Extract the (X, Y) coordinate from the center of the cell holding the provided text.  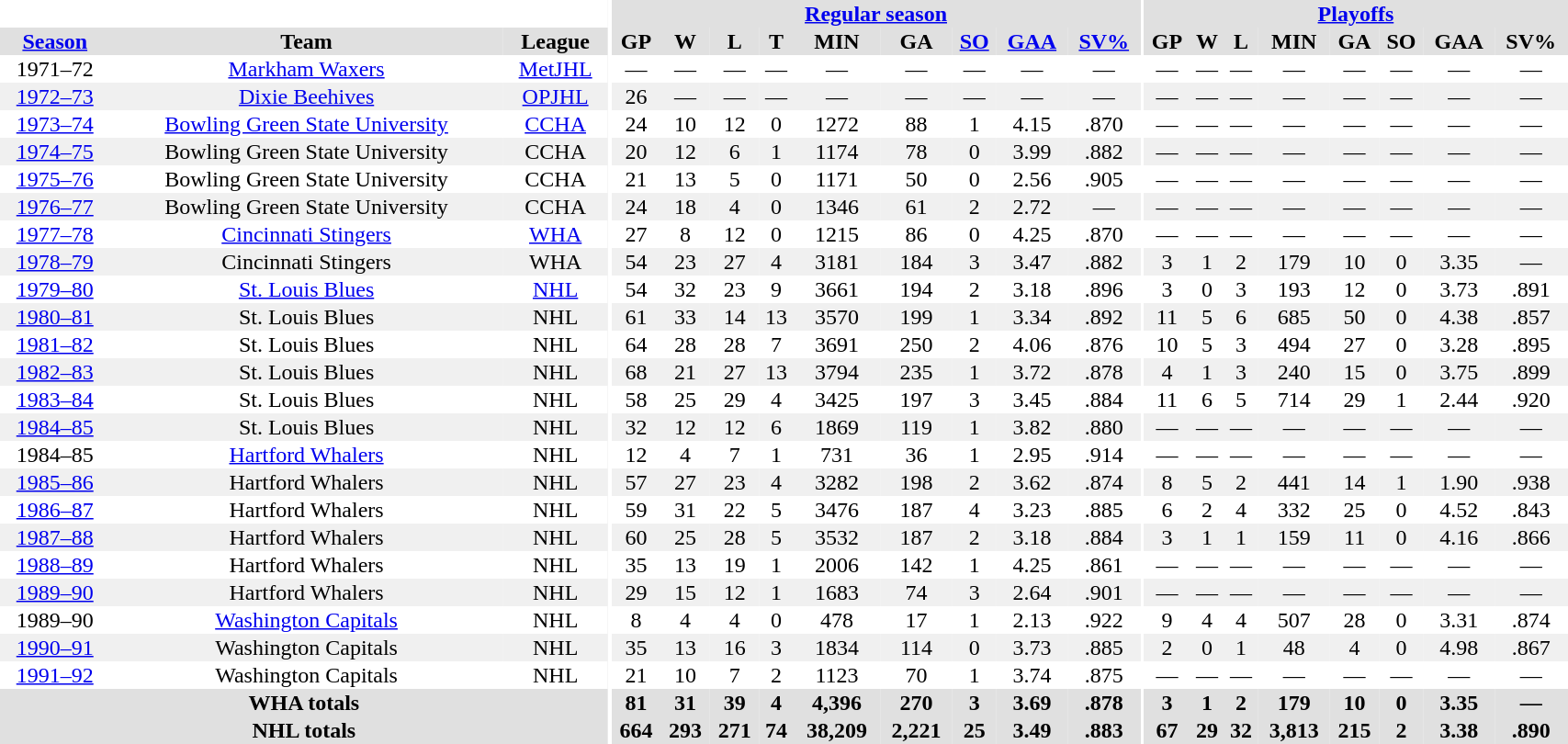
1981–82 (55, 344)
3.45 (1032, 400)
2.95 (1032, 455)
88 (916, 124)
3.69 (1032, 703)
T (775, 41)
3282 (838, 482)
.861 (1104, 565)
.938 (1531, 482)
Team (307, 41)
4,396 (838, 703)
1983–84 (55, 400)
685 (1294, 317)
1869 (838, 427)
1174 (838, 152)
441 (1294, 482)
70 (916, 675)
Playoffs (1356, 14)
20 (637, 152)
3.38 (1459, 730)
1986–87 (55, 510)
494 (1294, 344)
Season (55, 41)
1834 (838, 648)
3.34 (1032, 317)
270 (916, 703)
1272 (838, 124)
1.90 (1459, 482)
664 (637, 730)
38,209 (838, 730)
Regular season (876, 14)
1977–78 (55, 234)
3532 (838, 537)
86 (916, 234)
.875 (1104, 675)
.901 (1104, 592)
3181 (838, 262)
250 (916, 344)
184 (916, 262)
.895 (1531, 344)
.891 (1531, 289)
16 (735, 648)
.922 (1104, 620)
WHA totals (304, 703)
26 (637, 96)
2.56 (1032, 179)
4.15 (1032, 124)
78 (916, 152)
3794 (838, 372)
4.98 (1459, 648)
33 (685, 317)
1975–76 (55, 179)
2,221 (916, 730)
1683 (838, 592)
194 (916, 289)
198 (916, 482)
271 (735, 730)
36 (916, 455)
1982–83 (55, 372)
68 (637, 372)
1979–80 (55, 289)
1973–74 (55, 124)
1974–75 (55, 152)
4.52 (1459, 510)
.867 (1531, 648)
59 (637, 510)
1171 (838, 179)
3570 (838, 317)
2.13 (1032, 620)
1988–89 (55, 565)
League (556, 41)
60 (637, 537)
81 (637, 703)
197 (916, 400)
.843 (1531, 510)
.899 (1531, 372)
.883 (1104, 730)
64 (637, 344)
2.64 (1032, 592)
.857 (1531, 317)
17 (916, 620)
1971–72 (55, 69)
MetJHL (556, 69)
240 (1294, 372)
478 (838, 620)
3,813 (1294, 730)
3.82 (1032, 427)
1978–79 (55, 262)
39 (735, 703)
3661 (838, 289)
1980–81 (55, 317)
3.47 (1032, 262)
58 (637, 400)
1123 (838, 675)
1976–77 (55, 207)
3.75 (1459, 372)
193 (1294, 289)
1985–86 (55, 482)
3.72 (1032, 372)
3476 (838, 510)
1991–92 (55, 675)
57 (637, 482)
3425 (838, 400)
1346 (838, 207)
4.16 (1459, 537)
1990–91 (55, 648)
731 (838, 455)
.892 (1104, 317)
199 (916, 317)
1972–73 (55, 96)
3.31 (1459, 620)
714 (1294, 400)
235 (916, 372)
119 (916, 427)
332 (1294, 510)
48 (1294, 648)
18 (685, 207)
1987–88 (55, 537)
.920 (1531, 400)
.880 (1104, 427)
3.49 (1032, 730)
.905 (1104, 179)
.914 (1104, 455)
3.74 (1032, 675)
2006 (838, 565)
2.44 (1459, 400)
114 (916, 648)
19 (735, 565)
Markham Waxers (307, 69)
NHL totals (304, 730)
215 (1355, 730)
507 (1294, 620)
.896 (1104, 289)
4.38 (1459, 317)
4.06 (1032, 344)
1215 (838, 234)
2.72 (1032, 207)
142 (916, 565)
3.99 (1032, 152)
3.62 (1032, 482)
159 (1294, 537)
3.28 (1459, 344)
OPJHL (556, 96)
.890 (1531, 730)
Dixie Beehives (307, 96)
3691 (838, 344)
67 (1167, 730)
.866 (1531, 537)
.876 (1104, 344)
22 (735, 510)
3.23 (1032, 510)
293 (685, 730)
